Scan for the cell matching the given text and deliver its (X, Y) coordinate at center. 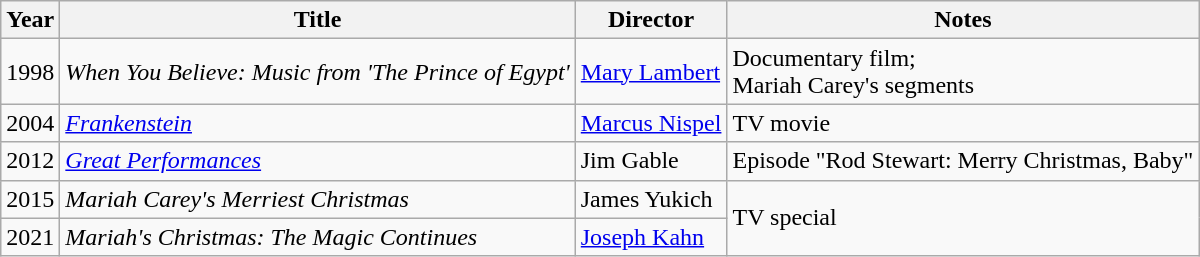
2004 (30, 123)
When You Believe: Music from 'The Prince of Egypt' (318, 72)
Documentary film;Mariah Carey's segments (963, 72)
Frankenstein (318, 123)
2015 (30, 199)
Marcus Nispel (651, 123)
Great Performances (318, 161)
Title (318, 20)
Joseph Kahn (651, 237)
TV special (963, 218)
Mary Lambert (651, 72)
Director (651, 20)
Mariah's Christmas: The Magic Continues (318, 237)
Year (30, 20)
2021 (30, 237)
Jim Gable (651, 161)
2012 (30, 161)
1998 (30, 72)
TV movie (963, 123)
Episode "Rod Stewart: Merry Christmas, Baby" (963, 161)
Mariah Carey's Merriest Christmas (318, 199)
Notes (963, 20)
James Yukich (651, 199)
